Determine the [X, Y] coordinate at the center of the cell enclosing the given text.  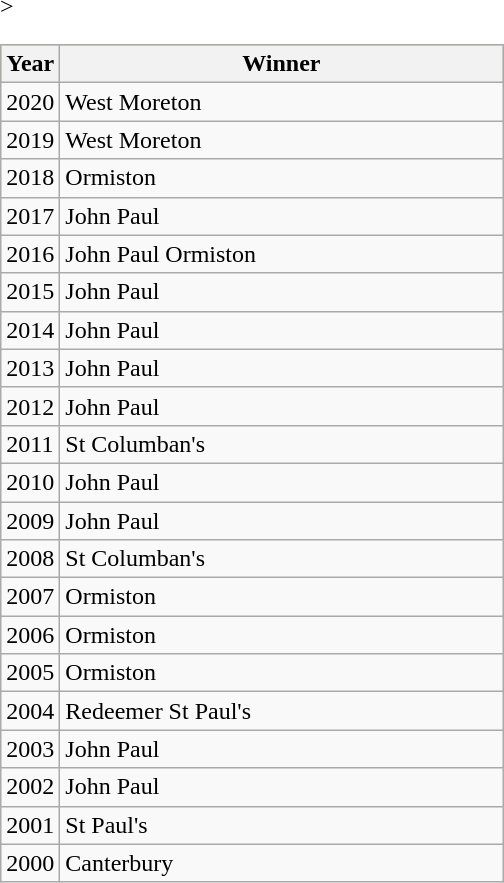
2013 [30, 368]
2008 [30, 559]
2001 [30, 825]
2002 [30, 787]
2017 [30, 216]
2003 [30, 749]
Canterbury [282, 863]
Winner [282, 64]
John Paul Ormiston [282, 254]
2007 [30, 597]
2010 [30, 482]
2004 [30, 711]
St Paul's [282, 825]
Year [30, 64]
2006 [30, 635]
2011 [30, 444]
2018 [30, 178]
2019 [30, 140]
2005 [30, 673]
Redeemer St Paul's [282, 711]
2012 [30, 406]
2016 [30, 254]
2020 [30, 102]
2014 [30, 330]
2009 [30, 521]
2000 [30, 863]
2015 [30, 292]
